Scan for the cell matching the given text and deliver its [X, Y] coordinate at center. 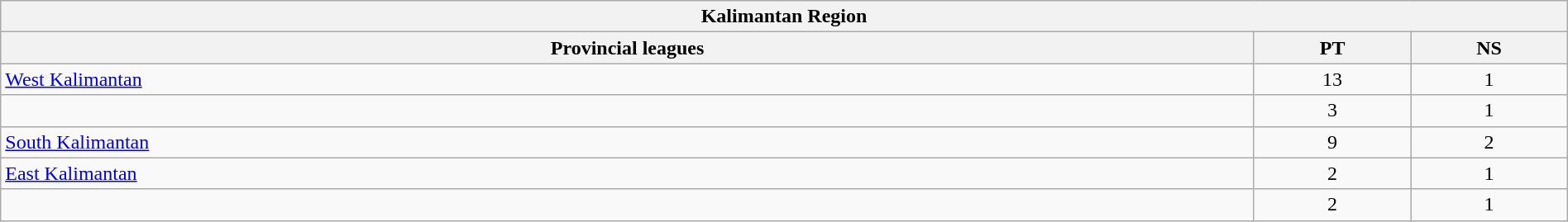
West Kalimantan [628, 79]
Kalimantan Region [784, 17]
NS [1489, 48]
South Kalimantan [628, 142]
PT [1331, 48]
3 [1331, 111]
9 [1331, 142]
East Kalimantan [628, 173]
Provincial leagues [628, 48]
13 [1331, 79]
